Search for the cell housing the specified text and yield its [x, y] center coordinate. 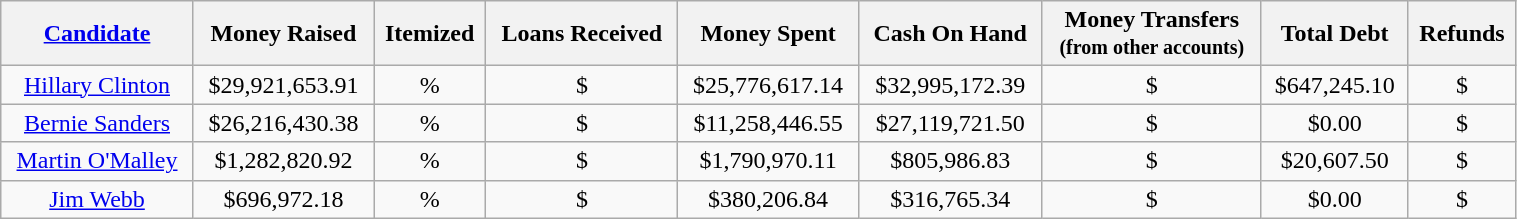
Itemized [430, 34]
$316,765.34 [950, 199]
Money Raised [283, 34]
$11,258,446.55 [768, 123]
Cash On Hand [950, 34]
Martin O'Malley [98, 161]
$647,245.10 [1334, 85]
Total Debt [1334, 34]
Loans Received [582, 34]
Money Spent [768, 34]
Money Transfers(from other accounts) [1152, 34]
$25,776,617.14 [768, 85]
$1,282,820.92 [283, 161]
Jim Webb [98, 199]
Refunds [1462, 34]
Candidate [98, 34]
$20,607.50 [1334, 161]
$696,972.18 [283, 199]
$805,986.83 [950, 161]
$380,206.84 [768, 199]
$1,790,970.11 [768, 161]
$27,119,721.50 [950, 123]
Bernie Sanders [98, 123]
$29,921,653.91 [283, 85]
$26,216,430.38 [283, 123]
Hillary Clinton [98, 85]
$32,995,172.39 [950, 85]
